Identify which cell holds the provided text, then report its [X, Y] central coordinate. 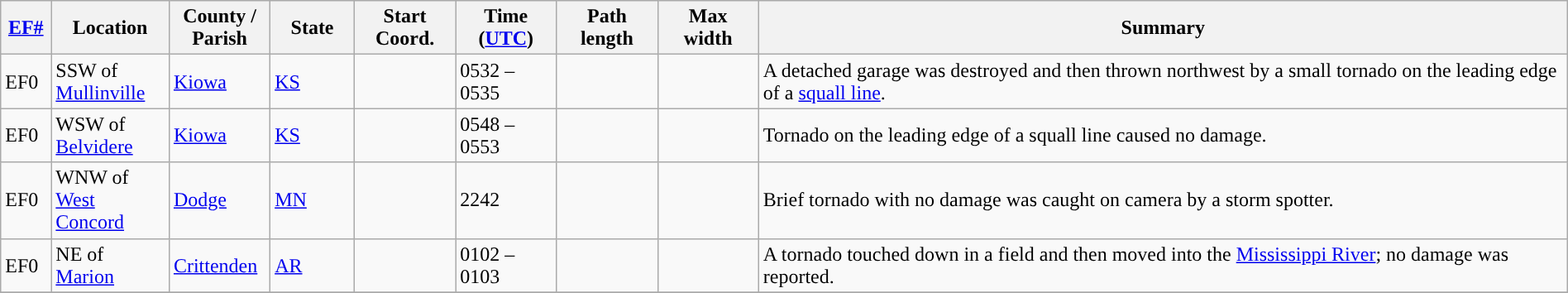
A tornado touched down in a field and then moved into the Mississippi River; no damage was reported. [1163, 265]
Summary [1163, 28]
WSW of Belvidere [111, 136]
0532 – 0535 [506, 81]
A detached garage was destroyed and then thrown northwest by a small tornado on the leading edge of a squall line. [1163, 81]
2242 [506, 200]
WNW of West Concord [111, 200]
AR [313, 265]
Location [111, 28]
MN [313, 200]
County / Parish [219, 28]
Start Coord. [404, 28]
Time (UTC) [506, 28]
SSW of Mullinville [111, 81]
0102 – 0103 [506, 265]
0548 – 0553 [506, 136]
Dodge [219, 200]
Crittenden [219, 265]
NE of Marion [111, 265]
State [313, 28]
Path length [607, 28]
Tornado on the leading edge of a squall line caused no damage. [1163, 136]
EF# [26, 28]
Brief tornado with no damage was caught on camera by a storm spotter. [1163, 200]
Max width [708, 28]
